For the text-containing cell, return its midpoint in [X, Y] coordinate format. 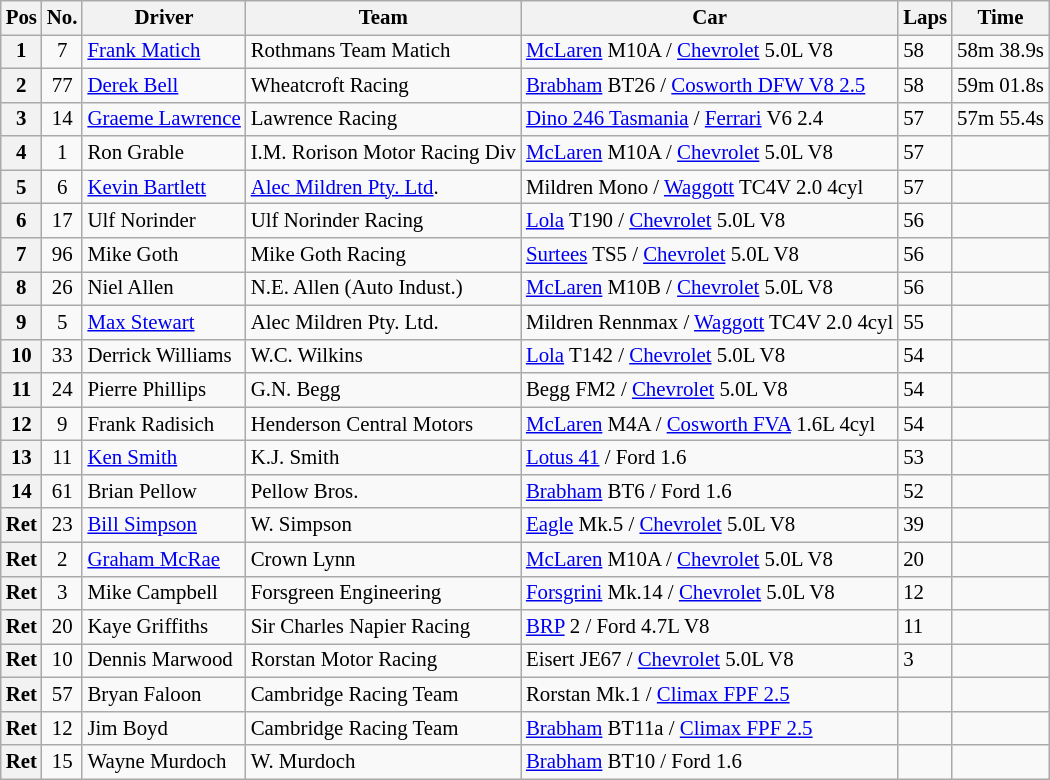
Mike Goth Racing [384, 255]
Mildren Mono / Waggott TC4V 2.0 4cyl [710, 187]
Team [384, 18]
39 [925, 525]
Henderson Central Motors [384, 424]
W. Murdoch [384, 762]
W. Simpson [384, 525]
59m 01.8s [1000, 85]
Pos [22, 18]
Pellow Bros. [384, 491]
Driver [164, 18]
Graeme Lawrence [164, 119]
Brabham BT6 / Ford 1.6 [710, 491]
Bryan Faloon [164, 695]
Mike Goth [164, 255]
G.N. Begg [384, 390]
Time [1000, 18]
17 [62, 221]
Derek Bell [164, 85]
Bill Simpson [164, 525]
Forsgreen Engineering [384, 593]
Mike Campbell [164, 593]
Derrick Williams [164, 356]
K.J. Smith [384, 458]
Sir Charles Napier Racing [384, 627]
Ulf Norinder Racing [384, 221]
McLaren M4A / Cosworth FVA 1.6L 4cyl [710, 424]
Car [710, 18]
Frank Radisich [164, 424]
Niel Allen [164, 288]
Rothmans Team Matich [384, 51]
Rorstan Motor Racing [384, 661]
Lotus 41 / Ford 1.6 [710, 458]
Wheatcroft Racing [384, 85]
N.E. Allen (Auto Indust.) [384, 288]
Brian Pellow [164, 491]
Wayne Murdoch [164, 762]
52 [925, 491]
77 [62, 85]
24 [62, 390]
Brabham BT11a / Climax FPF 2.5 [710, 728]
Crown Lynn [384, 559]
23 [62, 525]
No. [62, 18]
Pierre Phillips [164, 390]
61 [62, 491]
BRP 2 / Ford 4.7L V8 [710, 627]
13 [22, 458]
Kevin Bartlett [164, 187]
Rorstan Mk.1 / Climax FPF 2.5 [710, 695]
Eisert JE67 / Chevrolet 5.0L V8 [710, 661]
55 [925, 322]
57m 55.4s [1000, 119]
Eagle Mk.5 / Chevrolet 5.0L V8 [710, 525]
W.C. Wilkins [384, 356]
Surtees TS5 / Chevrolet 5.0L V8 [710, 255]
53 [925, 458]
Max Stewart [164, 322]
4 [22, 153]
58m 38.9s [1000, 51]
Ulf Norinder [164, 221]
Lola T142 / Chevrolet 5.0L V8 [710, 356]
I.M. Rorison Motor Racing Div [384, 153]
Dino 246 Tasmania / Ferrari V6 2.4 [710, 119]
Kaye Griffiths [164, 627]
15 [62, 762]
Laps [925, 18]
Frank Matich [164, 51]
Graham McRae [164, 559]
Mildren Rennmax / Waggott TC4V 2.0 4cyl [710, 322]
96 [62, 255]
8 [22, 288]
26 [62, 288]
Begg FM2 / Chevrolet 5.0L V8 [710, 390]
33 [62, 356]
Jim Boyd [164, 728]
Ken Smith [164, 458]
Brabham BT10 / Ford 1.6 [710, 762]
Dennis Marwood [164, 661]
Lawrence Racing [384, 119]
Lola T190 / Chevrolet 5.0L V8 [710, 221]
McLaren M10B / Chevrolet 5.0L V8 [710, 288]
Ron Grable [164, 153]
Brabham BT26 / Cosworth DFW V8 2.5 [710, 85]
Forsgrini Mk.14 / Chevrolet 5.0L V8 [710, 593]
